Detect which cell encompasses the target text, then output its (X, Y) center coordinate. 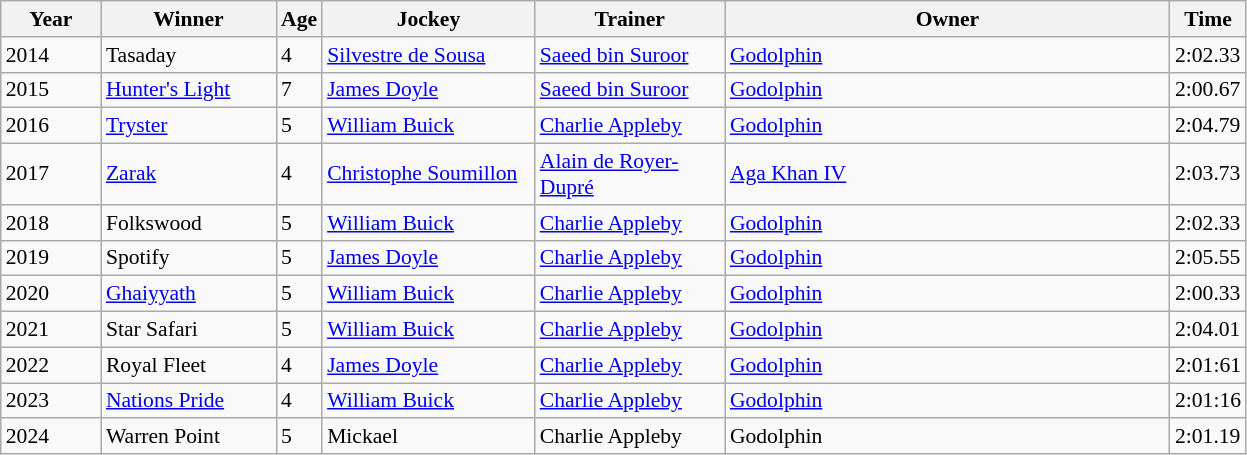
Folkswood (188, 223)
Jockey (428, 19)
2016 (51, 126)
Time (1208, 19)
2019 (51, 258)
2:01:16 (1208, 401)
Tryster (188, 126)
2:04.01 (1208, 330)
Christophe Soumillon (428, 174)
Owner (948, 19)
2018 (51, 223)
Warren Point (188, 437)
Year (51, 19)
2:05.55 (1208, 258)
Star Safari (188, 330)
2:01:61 (1208, 365)
Aga Khan IV (948, 174)
2:03.73 (1208, 174)
Age (299, 19)
Hunter's Light (188, 90)
2020 (51, 294)
Trainer (630, 19)
Ghaiyyath (188, 294)
Royal Fleet (188, 365)
2:04.79 (1208, 126)
2017 (51, 174)
2024 (51, 437)
7 (299, 90)
Tasaday (188, 55)
Mickael (428, 437)
Winner (188, 19)
2021 (51, 330)
Spotify (188, 258)
Nations Pride (188, 401)
2015 (51, 90)
2:00.67 (1208, 90)
2014 (51, 55)
2022 (51, 365)
Zarak (188, 174)
2:01.19 (1208, 437)
Silvestre de Sousa (428, 55)
2023 (51, 401)
Alain de Royer-Dupré (630, 174)
2:00.33 (1208, 294)
